Scan for the cell matching the given text and deliver its [X, Y] coordinate at center. 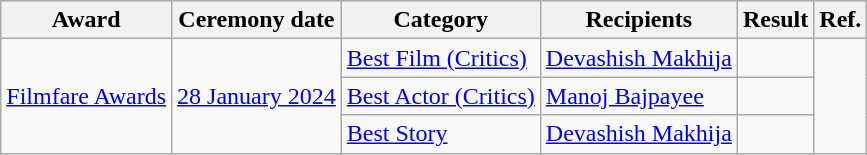
Best Actor (Critics) [440, 96]
Best Story [440, 134]
28 January 2024 [257, 96]
Recipients [638, 20]
Award [86, 20]
Manoj Bajpayee [638, 96]
Category [440, 20]
Ceremony date [257, 20]
Result [775, 20]
Best Film (Critics) [440, 58]
Ref. [840, 20]
Filmfare Awards [86, 96]
